Provide the (X, Y) coordinate of the cell's center where the given text is located.  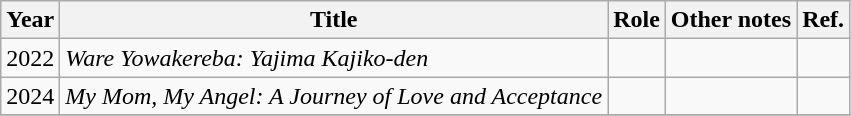
My Mom, My Angel: A Journey of Love and Acceptance (334, 96)
Other notes (730, 20)
Role (637, 20)
2024 (30, 96)
Title (334, 20)
Year (30, 20)
2022 (30, 58)
Ware Yowakereba: Yajima Kajiko-den (334, 58)
Ref. (824, 20)
